Extract the (x, y) coordinate from the center of the cell holding the provided text.  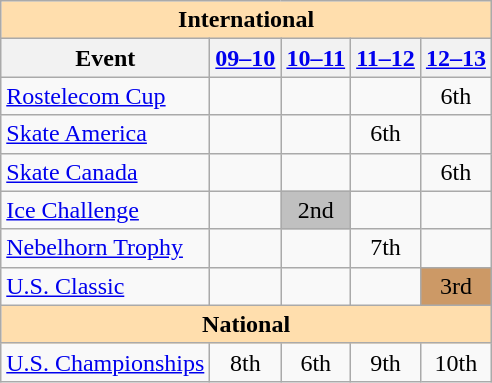
Skate America (106, 134)
8th (246, 362)
12–13 (456, 58)
U.S. Championships (106, 362)
International (246, 20)
2nd (316, 210)
10th (456, 362)
7th (386, 248)
Skate Canada (106, 172)
Event (106, 58)
Ice Challenge (106, 210)
09–10 (246, 58)
Rostelecom Cup (106, 96)
3rd (456, 286)
National (246, 324)
Nebelhorn Trophy (106, 248)
10–11 (316, 58)
11–12 (386, 58)
9th (386, 362)
U.S. Classic (106, 286)
